For the text-containing cell, return its midpoint in [x, y] coordinate format. 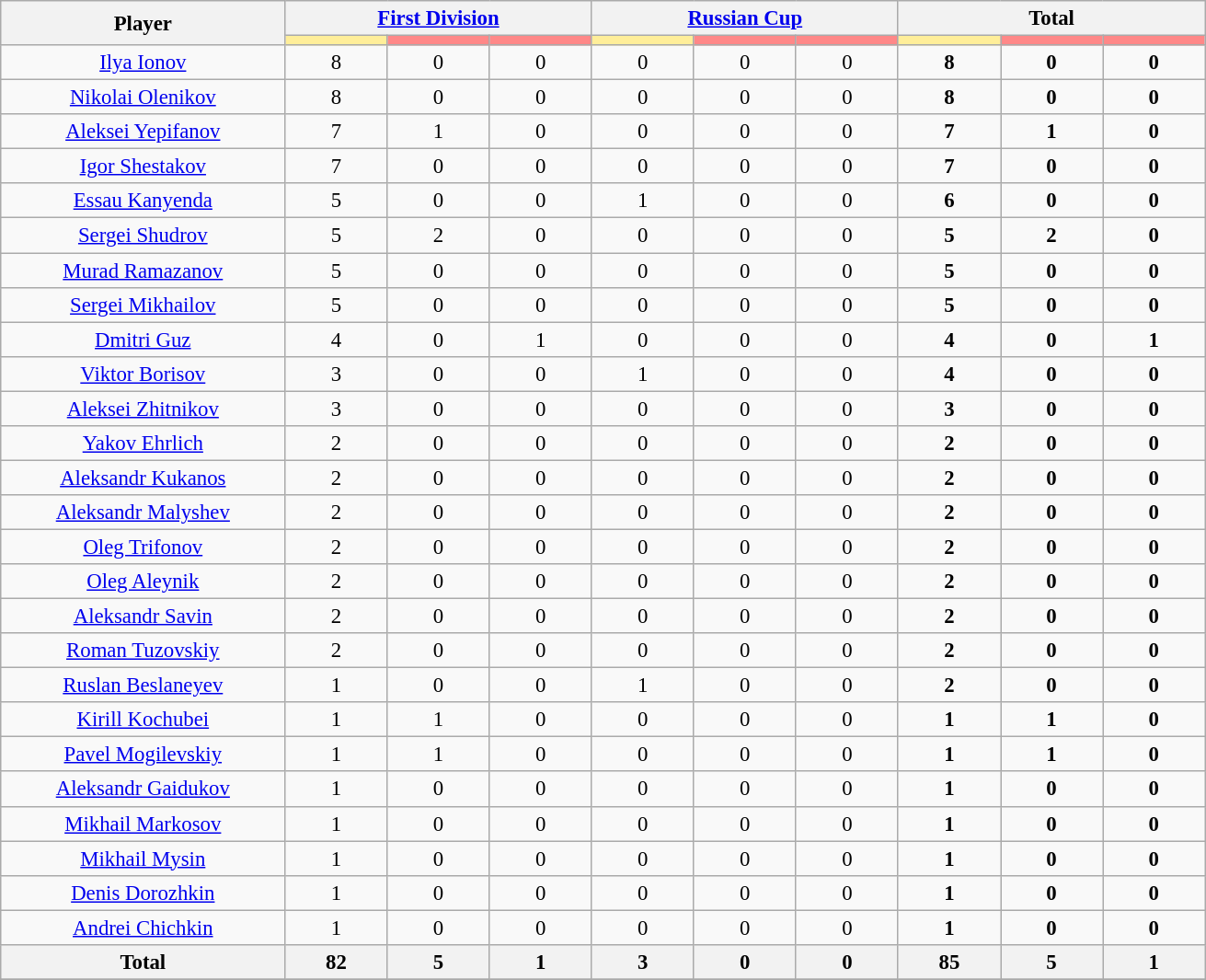
Ilya Ionov [144, 63]
Sergei Mikhailov [144, 305]
Aleksandr Savin [144, 617]
Yakov Ehrlich [144, 444]
Kirill Kochubei [144, 720]
Russian Cup [745, 18]
Aleksandr Gaidukov [144, 790]
Viktor Borisov [144, 374]
First Division [438, 18]
Denis Dorozhkin [144, 893]
Aleksandr Malyshev [144, 513]
Roman Tuzovskiy [144, 651]
82 [337, 963]
Mikhail Mysin [144, 859]
Ruslan Beslaneyev [144, 686]
Oleg Trifonov [144, 547]
Sergei Shudrov [144, 236]
Essau Kanyenda [144, 202]
Dmitri Guz [144, 340]
Andrei Chichkin [144, 928]
Nikolai Olenikov [144, 98]
Aleksandr Kukanos [144, 478]
Oleg Aleynik [144, 582]
Pavel Mogilevskiy [144, 755]
Murad Ramazanov [144, 271]
85 [949, 963]
Mikhail Markosov [144, 824]
Player [144, 23]
6 [949, 202]
Aleksei Yepifanov [144, 132]
Aleksei Zhitnikov [144, 409]
Igor Shestakov [144, 167]
